Pinpoint the cell where the given text exists, returning its (X, Y) midpoint coordinate. 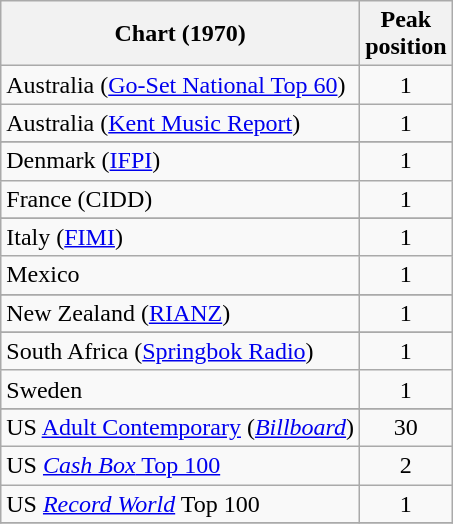
Chart (1970) (180, 34)
30 (406, 427)
Australia (Kent Music Report) (180, 123)
US Cash Box Top 100 (180, 465)
US Record World Top 100 (180, 503)
Mexico (180, 275)
South Africa (Springbok Radio) (180, 351)
US Adult Contemporary (Billboard) (180, 427)
Italy (FIMI) (180, 237)
Peakposition (406, 34)
New Zealand (RIANZ) (180, 313)
France (CIDD) (180, 199)
Denmark (IFPI) (180, 161)
Australia (Go-Set National Top 60) (180, 85)
2 (406, 465)
Sweden (180, 389)
